Find where the given text appears and provide that cell's center as [X, Y] coordinate. 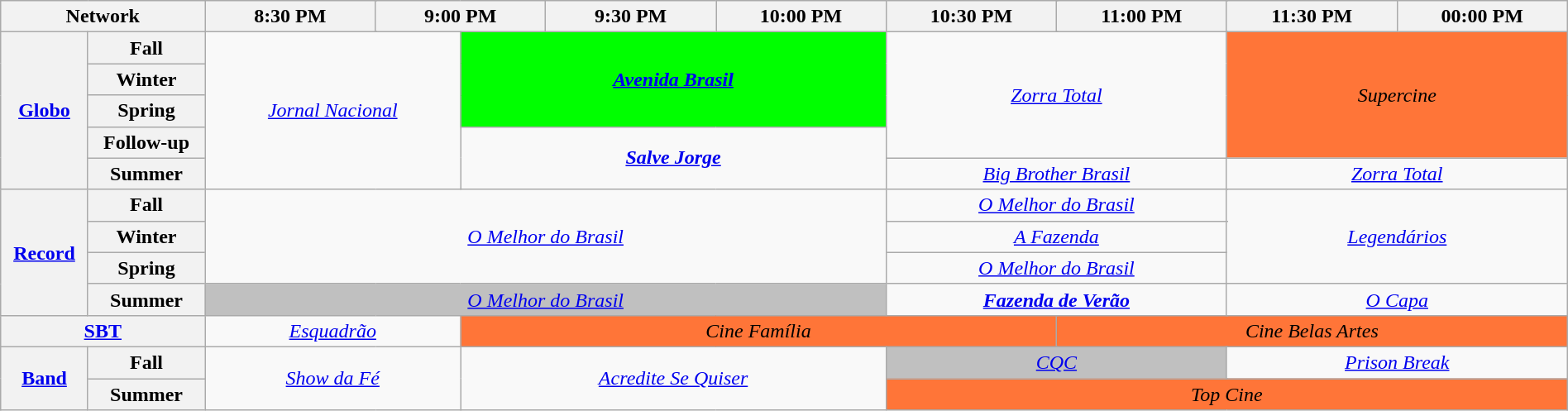
Record [45, 252]
Supercine [1397, 95]
8:30 PM [290, 17]
Esquadrão [332, 331]
A Fazenda [1056, 237]
Follow-up [146, 142]
Legendários [1397, 237]
Globo [45, 111]
Network [103, 17]
Top Cine [1226, 394]
9:00 PM [461, 17]
SBT [103, 331]
10:30 PM [971, 17]
Avenida Brasil [673, 79]
Band [45, 378]
Salve Jorge [673, 158]
9:30 PM [631, 17]
Fazenda de Verão [1056, 299]
11:00 PM [1141, 17]
Prison Break [1397, 362]
CQC [1056, 362]
Cine Belas Artes [1312, 331]
Jornal Nacional [332, 111]
O Capa [1397, 299]
10:00 PM [801, 17]
Acredite Se Quiser [673, 378]
Big Brother Brasil [1056, 174]
Cine Família [759, 331]
00:00 PM [1482, 17]
11:30 PM [1312, 17]
Show da Fé [332, 378]
